Identify which cell holds the provided text, then report its [X, Y] central coordinate. 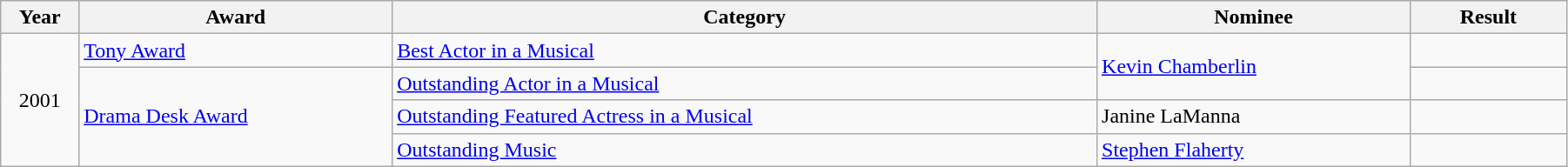
Outstanding Featured Actress in a Musical [745, 117]
Best Actor in a Musical [745, 50]
Outstanding Actor in a Musical [745, 83]
Kevin Chamberlin [1254, 67]
Category [745, 17]
Outstanding Music [745, 150]
Stephen Flaherty [1254, 150]
Year [40, 17]
Award [236, 17]
Nominee [1254, 17]
Result [1488, 17]
Janine LaManna [1254, 117]
2001 [40, 100]
Drama Desk Award [236, 117]
Tony Award [236, 50]
